Scan for the cell matching the given text and deliver its [x, y] coordinate at center. 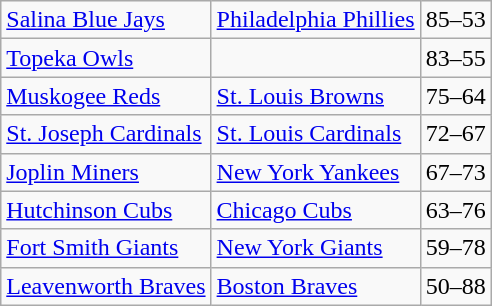
72–67 [456, 134]
New York Yankees [316, 172]
Leavenworth Braves [106, 286]
83–55 [456, 58]
New York Giants [316, 248]
Chicago Cubs [316, 210]
St. Joseph Cardinals [106, 134]
Fort Smith Giants [106, 248]
75–64 [456, 96]
Topeka Owls [106, 58]
Joplin Miners [106, 172]
St. Louis Cardinals [316, 134]
63–76 [456, 210]
Muskogee Reds [106, 96]
59–78 [456, 248]
Salina Blue Jays [106, 20]
85–53 [456, 20]
67–73 [456, 172]
Hutchinson Cubs [106, 210]
St. Louis Browns [316, 96]
Boston Braves [316, 286]
Philadelphia Phillies [316, 20]
50–88 [456, 286]
